From the cell containing the given text, extract its center point as (X, Y) coordinate. 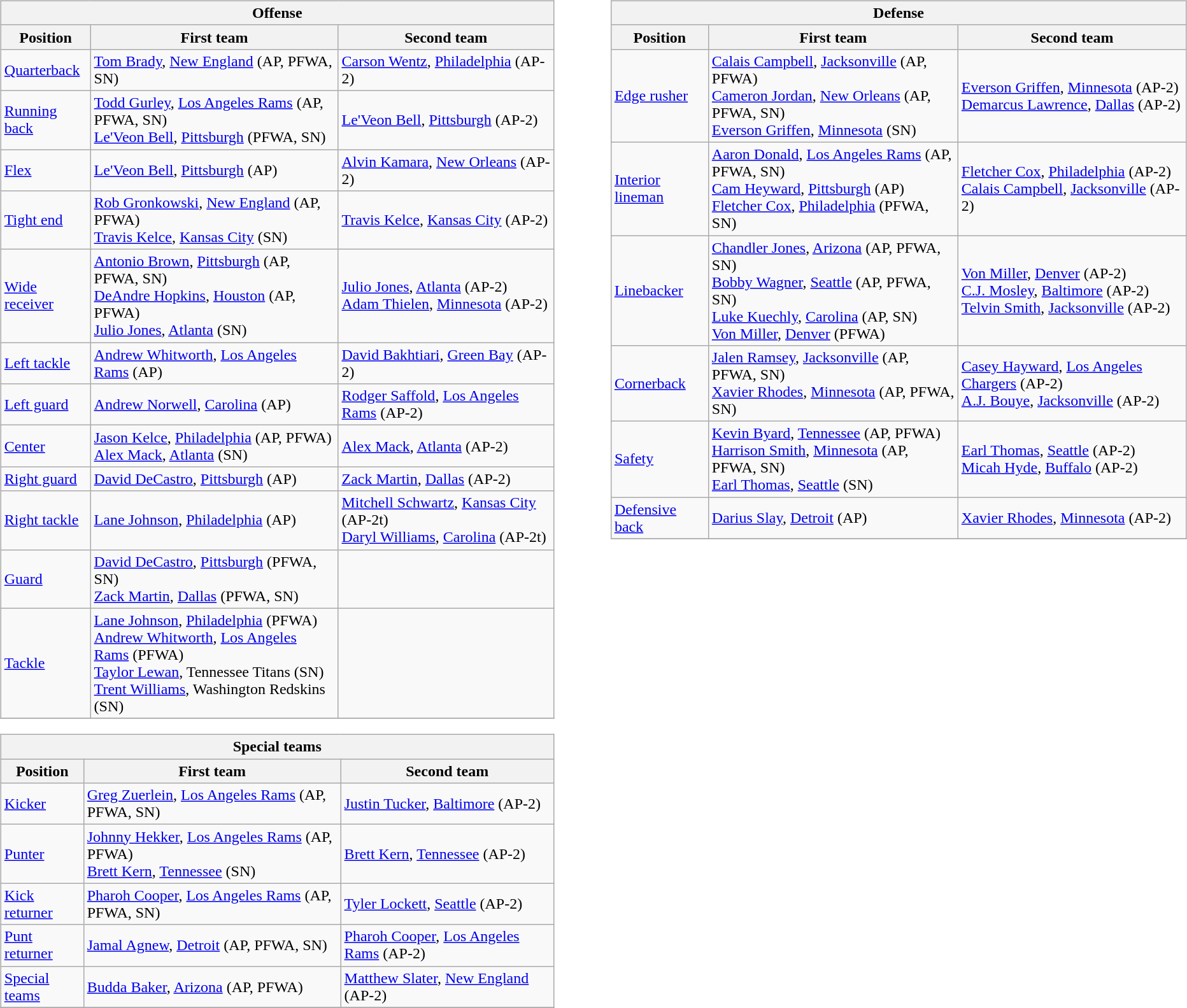
Jamal Agnew, Detroit (AP, PFWA, SN) (212, 945)
Aaron Donald, Los Angeles Rams (AP, PFWA, SN)Cam Heyward, Pittsburgh (AP)Fletcher Cox, Philadelphia (PFWA, SN) (833, 188)
Zack Martin, Dallas (AP-2) (446, 479)
Pharoh Cooper, Los Angeles Rams (AP-2) (447, 945)
Tyler Lockett, Seattle (AP-2) (447, 904)
David DeCastro, Pittsburgh (PFWA, SN)Zack Martin, Dallas (PFWA, SN) (214, 579)
Cornerback (660, 383)
Le'Veon Bell, Pittsburgh (AP-2) (446, 120)
Punt returner (42, 945)
Center (46, 446)
Travis Kelce, Kansas City (AP-2) (446, 220)
Left tackle (46, 363)
Todd Gurley, Los Angeles Rams (AP, PFWA, SN)Le'Veon Bell, Pittsburgh (PFWA, SN) (214, 120)
Defensive back (660, 518)
Tackle (46, 664)
Interior lineman (660, 188)
Tom Brady, New England (AP, PFWA, SN) (214, 70)
Alex Mack, Atlanta (AP-2) (446, 446)
Xavier Rhodes, Minnesota (AP-2) (1072, 518)
Right guard (46, 479)
Jalen Ramsey, Jacksonville (AP, PFWA, SN)Xavier Rhodes, Minnesota (AP, PFWA, SN) (833, 383)
Running back (46, 120)
Johnny Hekker, Los Angeles Rams (AP, PFWA)Brett Kern, Tennessee (SN) (212, 854)
Andrew Norwell, Carolina (AP) (214, 405)
Jason Kelce, Philadelphia (AP, PFWA)Alex Mack, Atlanta (SN) (214, 446)
Offense (277, 13)
Lane Johnson, Philadelphia (AP) (214, 520)
Von Miller, Denver (AP-2)C.J. Mosley, Baltimore (AP-2)Telvin Smith, Jacksonville (AP-2) (1072, 290)
Carson Wentz, Philadelphia (AP-2) (446, 70)
David DeCastro, Pittsburgh (AP) (214, 479)
Kevin Byard, Tennessee (AP, PFWA)Harrison Smith, Minnesota (AP, PFWA, SN)Earl Thomas, Seattle (SN) (833, 460)
Right tackle (46, 520)
Antonio Brown, Pittsburgh (AP, PFWA, SN)DeAndre Hopkins, Houston (AP, PFWA)Julio Jones, Atlanta (SN) (214, 296)
Edge rusher (660, 96)
Guard (46, 579)
Darius Slay, Detroit (AP) (833, 518)
Justin Tucker, Baltimore (AP-2) (447, 804)
David Bakhtiari, Green Bay (AP-2) (446, 363)
Tight end (46, 220)
Matthew Slater, New England (AP-2) (447, 987)
Casey Hayward, Los Angeles Chargers (AP-2)A.J. Bouye, Jacksonville (AP-2) (1072, 383)
Mitchell Schwartz, Kansas City (AP-2t)Daryl Williams, Carolina (AP-2t) (446, 520)
Rob Gronkowski, New England (AP, PFWA)Travis Kelce, Kansas City (SN) (214, 220)
Quarterback (46, 70)
Rodger Saffold, Los Angeles Rams (AP-2) (446, 405)
Safety (660, 460)
Greg Zuerlein, Los Angeles Rams (AP, PFWA, SN) (212, 804)
Kicker (42, 804)
Punter (42, 854)
Everson Griffen, Minnesota (AP-2)Demarcus Lawrence, Dallas (AP-2) (1072, 96)
Julio Jones, Atlanta (AP-2)Adam Thielen, Minnesota (AP-2) (446, 296)
Fletcher Cox, Philadelphia (AP-2)Calais Campbell, Jacksonville (AP-2) (1072, 188)
Pharoh Cooper, Los Angeles Rams (AP, PFWA, SN) (212, 904)
Linebacker (660, 290)
Kick returner (42, 904)
Left guard (46, 405)
Le'Veon Bell, Pittsburgh (AP) (214, 169)
Flex (46, 169)
Chandler Jones, Arizona (AP, PFWA, SN)Bobby Wagner, Seattle (AP, PFWA, SN)Luke Kuechly, Carolina (AP, SN)Von Miller, Denver (PFWA) (833, 290)
Brett Kern, Tennessee (AP-2) (447, 854)
Wide receiver (46, 296)
Defense (898, 13)
Calais Campbell, Jacksonville (AP, PFWA)Cameron Jordan, New Orleans (AP, PFWA, SN)Everson Griffen, Minnesota (SN) (833, 96)
Budda Baker, Arizona (AP, PFWA) (212, 987)
Alvin Kamara, New Orleans (AP-2) (446, 169)
Earl Thomas, Seattle (AP-2)Micah Hyde, Buffalo (AP-2) (1072, 460)
Andrew Whitworth, Los Angeles Rams (AP) (214, 363)
